Determine the [X, Y] coordinate at the center of the cell enclosing the given text.  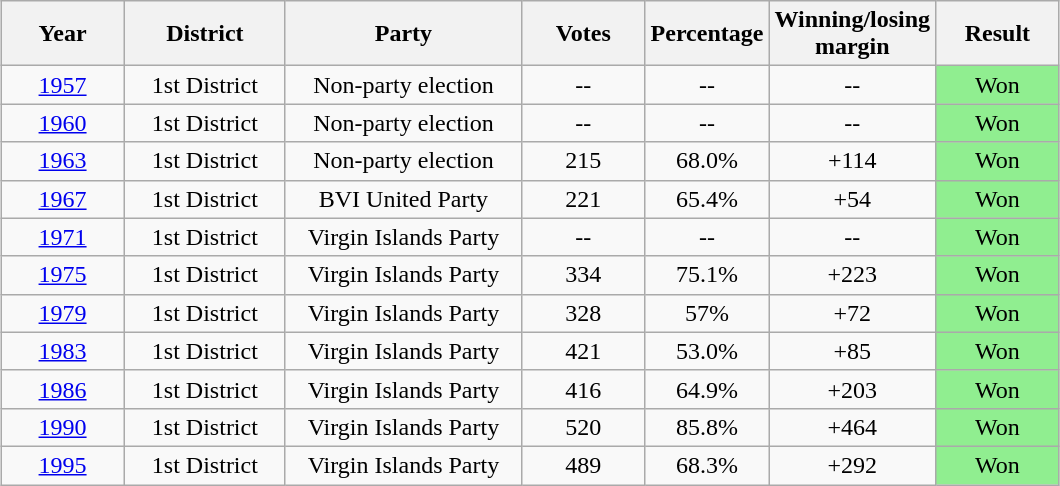
421 [583, 351]
Votes [583, 34]
1971 [63, 237]
1986 [63, 389]
+464 [852, 427]
+54 [852, 199]
Percentage [707, 34]
520 [583, 427]
64.9% [707, 389]
221 [583, 199]
Party [403, 34]
215 [583, 161]
Winning/losing margin [852, 34]
1963 [63, 161]
53.0% [707, 351]
85.8% [707, 427]
+203 [852, 389]
+85 [852, 351]
1983 [63, 351]
68.0% [707, 161]
68.3% [707, 465]
+72 [852, 313]
1979 [63, 313]
328 [583, 313]
District [204, 34]
+223 [852, 275]
1990 [63, 427]
Year [63, 34]
1960 [63, 123]
1995 [63, 465]
+114 [852, 161]
1967 [63, 199]
57% [707, 313]
65.4% [707, 199]
+292 [852, 465]
489 [583, 465]
334 [583, 275]
1975 [63, 275]
Result [998, 34]
BVI United Party [403, 199]
75.1% [707, 275]
1957 [63, 85]
416 [583, 389]
